Determine the [x, y] coordinate at the center of the cell enclosing the given text.  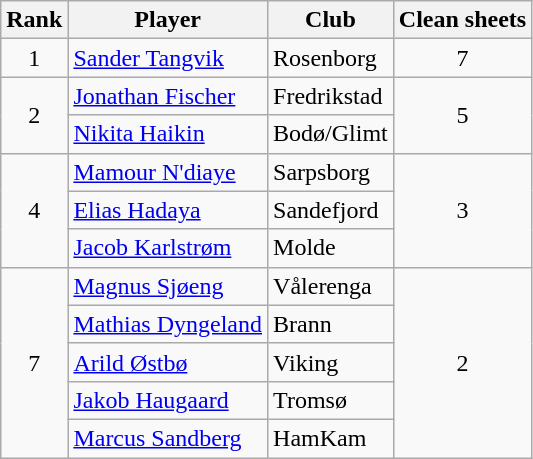
Mathias Dyngeland [168, 324]
Jacob Karlstrøm [168, 248]
Rank [34, 20]
Arild Østbø [168, 362]
Jakob Haugaard [168, 400]
Fredrikstad [331, 96]
HamKam [331, 438]
1 [34, 58]
Sarpsborg [331, 172]
Mamour N'diaye [168, 172]
Nikita Haikin [168, 134]
Sander Tangvik [168, 58]
Molde [331, 248]
Rosenborg [331, 58]
3 [462, 210]
Viking [331, 362]
Marcus Sandberg [168, 438]
Club [331, 20]
Sandefjord [331, 210]
Magnus Sjøeng [168, 286]
Brann [331, 324]
5 [462, 115]
Vålerenga [331, 286]
Tromsø [331, 400]
Jonathan Fischer [168, 96]
Bodø/Glimt [331, 134]
4 [34, 210]
Clean sheets [462, 20]
Player [168, 20]
Elias Hadaya [168, 210]
